Provide the (X, Y) coordinate of the cell's center where the given text is located.  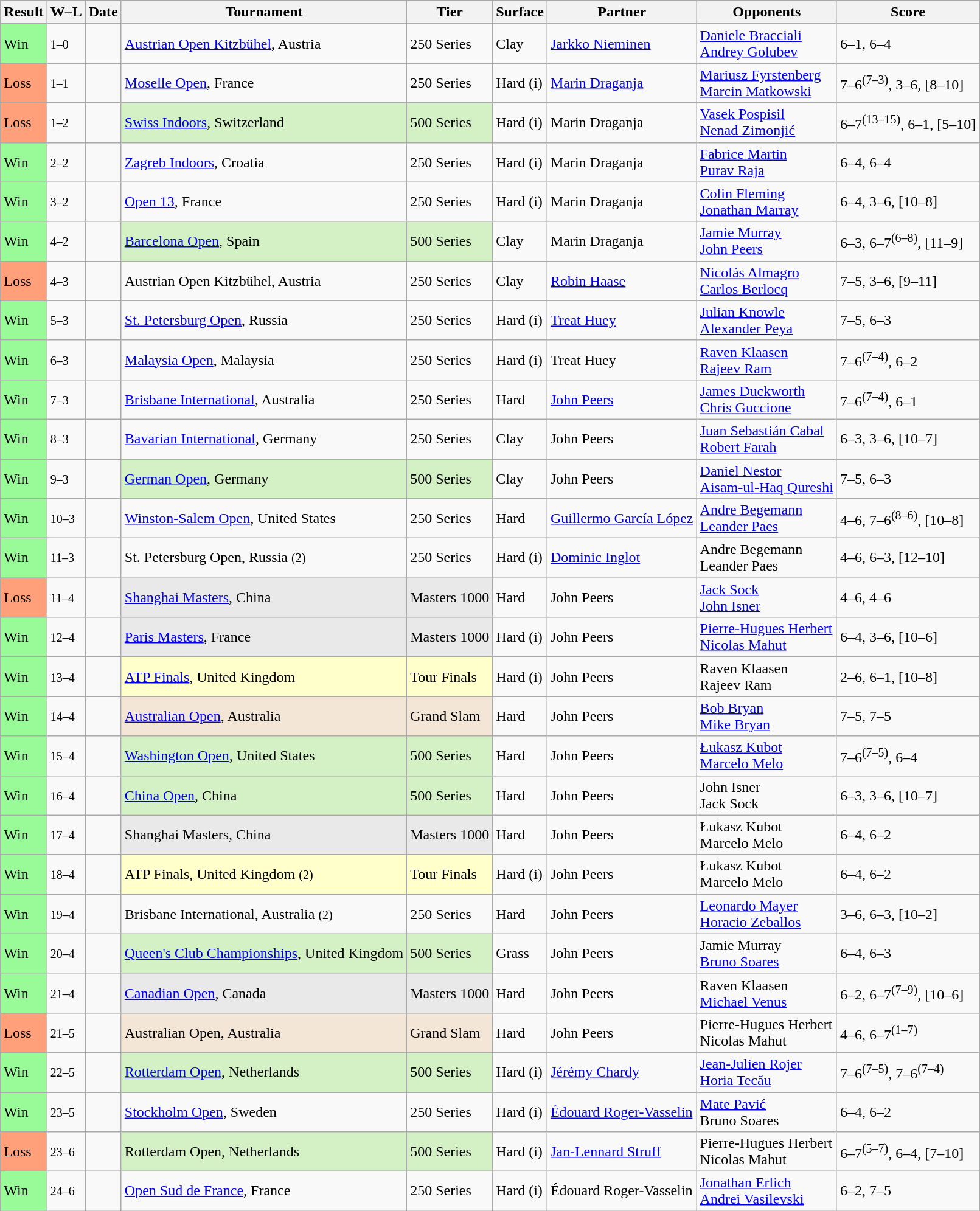
Robin Haase (622, 281)
24–6 (66, 1191)
Barcelona Open, Spain (264, 241)
Bob Bryan Mike Bryan (766, 717)
Surface (520, 12)
ATP Finals, United Kingdom (264, 676)
7–5, 3–6, [9–11] (908, 281)
23–5 (66, 1112)
John Isner Jack Sock (766, 796)
Jan-Lennard Struff (622, 1152)
6–4, 3–6, [10–8] (908, 202)
20–4 (66, 954)
Canadian Open, Canada (264, 993)
12–4 (66, 637)
19–4 (66, 914)
7–6(7–3), 3–6, [8–10] (908, 83)
Grass (520, 954)
W–L (66, 12)
Guillermo García López (622, 518)
Leonardo Mayer Horacio Zeballos (766, 914)
James Duckworth Chris Guccione (766, 399)
China Open, China (264, 796)
Malaysia Open, Malaysia (264, 360)
2–2 (66, 162)
14–4 (66, 717)
Opponents (766, 12)
15–4 (66, 755)
6–1, 6–4 (908, 44)
Colin Fleming Jonathan Marray (766, 202)
3–2 (66, 202)
11–3 (66, 558)
Tournament (264, 12)
23–6 (66, 1152)
6–7(13–15), 6–1, [5–10] (908, 123)
1–2 (66, 123)
17–4 (66, 835)
11–4 (66, 597)
7–6(7–4), 6–1 (908, 399)
Stockholm Open, Sweden (264, 1112)
Jérémy Chardy (622, 1072)
6–2, 6–7(7–9), [10–6] (908, 993)
Partner (622, 12)
Bavarian International, Germany (264, 439)
Swiss Indoors, Switzerland (264, 123)
Nicolás Almagro Carlos Berlocq (766, 281)
Jack Sock John Isner (766, 597)
Open Sud de France, France (264, 1191)
5–3 (66, 320)
6–4, 6–4 (908, 162)
Mate Pavić Bruno Soares (766, 1112)
10–3 (66, 518)
7–5, 7–5 (908, 717)
6–4, 3–6, [10–6] (908, 637)
Raven Klaasen Michael Venus (766, 993)
Dominic Inglot (622, 558)
Moselle Open, France (264, 83)
6–4, 6–3 (908, 954)
St. Petersburg Open, Russia (2) (264, 558)
Fabrice Martin Purav Raja (766, 162)
4–6, 6–7(1–7) (908, 1033)
3–6, 6–3, [10–2] (908, 914)
Zagreb Indoors, Croatia (264, 162)
7–6(7–5), 6–4 (908, 755)
21–4 (66, 993)
Paris Masters, France (264, 637)
9–3 (66, 478)
22–5 (66, 1072)
Daniel Nestor Aisam-ul-Haq Qureshi (766, 478)
Jamie Murray John Peers (766, 241)
Juan Sebastián Cabal Robert Farah (766, 439)
Result (24, 12)
Score (908, 12)
Jonathan Erlich Andrei Vasilevski (766, 1191)
Jean-Julien Rojer Horia Tecău (766, 1072)
Jarkko Nieminen (622, 44)
7–6(7–5), 7–6(7–4) (908, 1072)
6–3, 6–7(6–8), [11–9] (908, 241)
7–3 (66, 399)
Queen's Club Championships, United Kingdom (264, 954)
4–3 (66, 281)
ATP Finals, United Kingdom (2) (264, 875)
Mariusz Fyrstenberg Marcin Matkowski (766, 83)
4–6, 6–3, [12–10] (908, 558)
Date (103, 12)
4–6, 7–6(8–6), [10–8] (908, 518)
Washington Open, United States (264, 755)
Winston-Salem Open, United States (264, 518)
21–5 (66, 1033)
7–6(7–4), 6–2 (908, 360)
Tier (450, 12)
Daniele Bracciali Andrey Golubev (766, 44)
16–4 (66, 796)
Brisbane International, Australia (264, 399)
18–4 (66, 875)
Jamie Murray Bruno Soares (766, 954)
6–7(5–7), 6–4, [7–10] (908, 1152)
8–3 (66, 439)
Vasek Pospisil Nenad Zimonjić (766, 123)
1–1 (66, 83)
St. Petersburg Open, Russia (264, 320)
Brisbane International, Australia (2) (264, 914)
2–6, 6–1, [10–8] (908, 676)
4–2 (66, 241)
4–6, 4–6 (908, 597)
German Open, Germany (264, 478)
Julian Knowle Alexander Peya (766, 320)
6–3 (66, 360)
Open 13, France (264, 202)
13–4 (66, 676)
6–2, 7–5 (908, 1191)
1–0 (66, 44)
